Search for the cell housing the specified text and yield its [x, y] center coordinate. 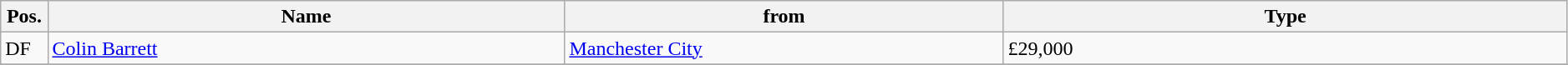
£29,000 [1285, 48]
Pos. [24, 17]
Manchester City [784, 48]
Colin Barrett [306, 48]
DF [24, 48]
Type [1285, 17]
from [784, 17]
Name [306, 17]
